Search for the cell housing the specified text and yield its [X, Y] center coordinate. 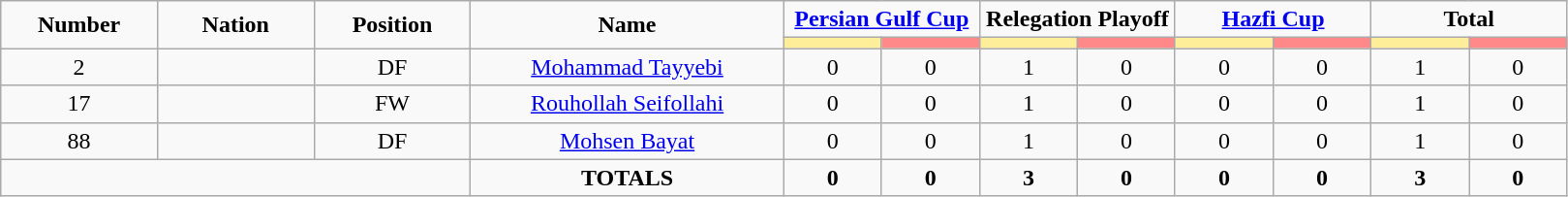
FW [392, 104]
Number [79, 25]
17 [79, 104]
Position [392, 25]
Hazfi Cup [1273, 19]
Relegation Playoff [1077, 19]
2 [79, 67]
TOTALS [628, 178]
Total [1469, 19]
Persian Gulf Cup [881, 19]
Mohsen Bayat [628, 141]
Rouhollah Seifollahi [628, 104]
Name [628, 25]
Nation [235, 25]
88 [79, 141]
Mohammad Tayyebi [628, 67]
